Identify which cell holds the provided text, then report its (x, y) central coordinate. 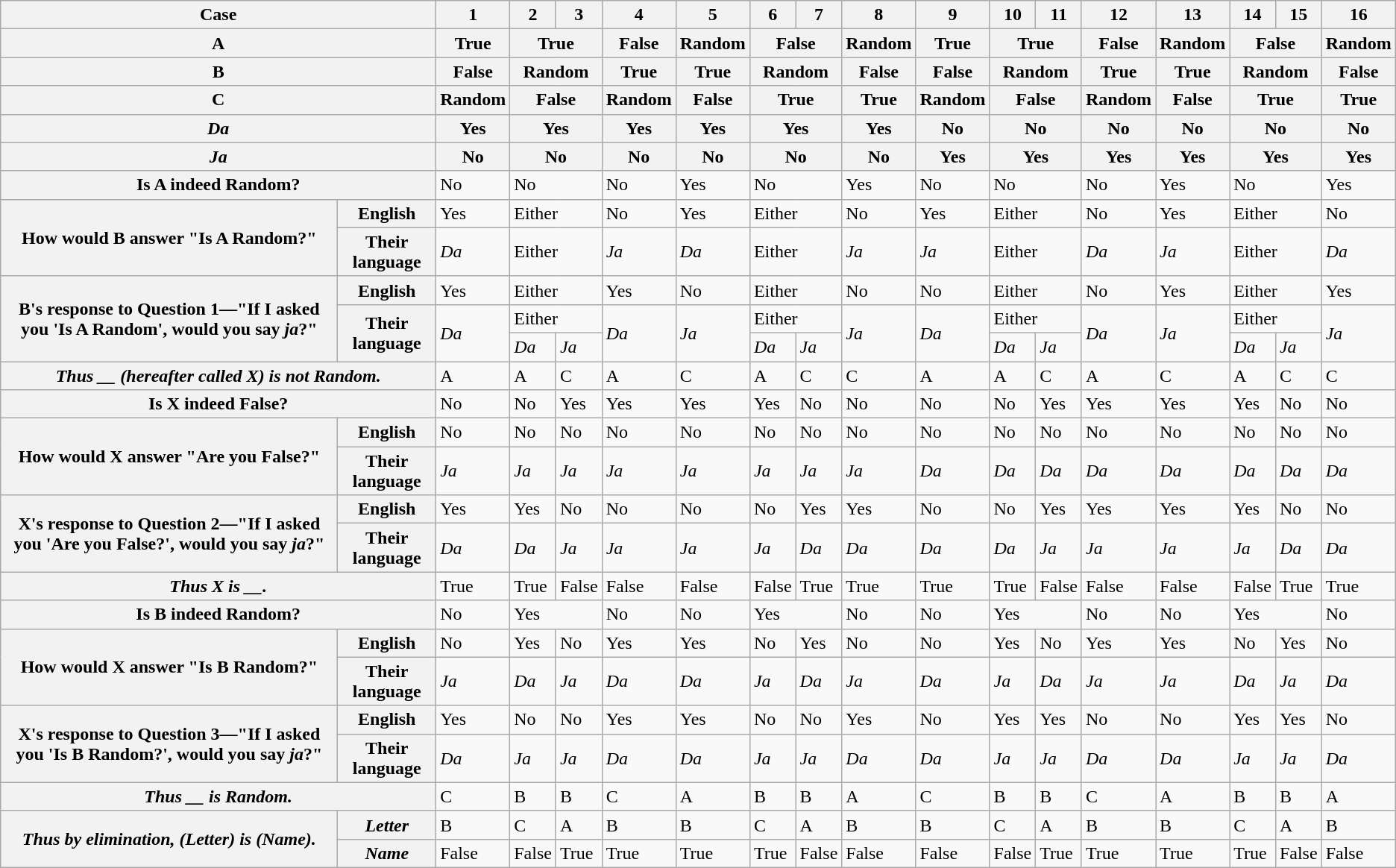
Is B indeed Random? (218, 614)
7 (819, 15)
15 (1298, 15)
14 (1253, 15)
1 (473, 15)
X's response to Question 3—"If I asked you 'Is B Random?', would you say ja?" (169, 744)
X's response to Question 2—"If I asked you 'Are you False?', would you say ja?" (169, 534)
4 (638, 15)
Letter (387, 825)
How would X answer "Is B Random?" (169, 667)
12 (1119, 15)
B's response to Question 1—"If I asked you 'Is A Random', would you say ja?" (169, 318)
Thus X is __. (218, 586)
How would X answer "Are you False?" (169, 456)
Is X indeed False? (218, 404)
8 (878, 15)
9 (953, 15)
2 (533, 15)
How would B answer "Is A Random?" (169, 237)
6 (773, 15)
Thus __ is Random. (218, 796)
Case (218, 15)
11 (1059, 15)
Thus by elimination, (Letter) is (Name). (169, 839)
Is A indeed Random? (218, 185)
10 (1013, 15)
Thus __ (hereafter called X) is not Random. (218, 375)
16 (1359, 15)
Name (387, 853)
5 (713, 15)
3 (579, 15)
13 (1193, 15)
